Output the (x, y) coordinate of the center of the cell containing the given text.  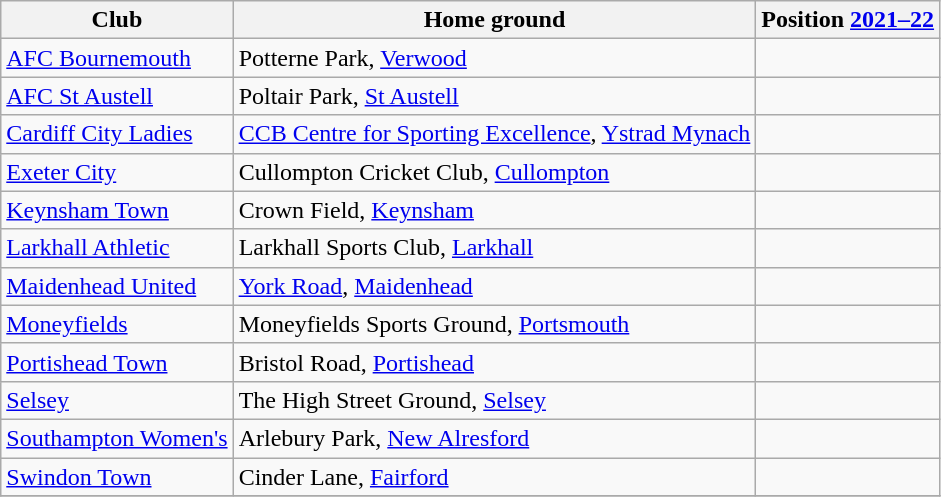
Larkhall Athletic (117, 248)
AFC St Austell (117, 96)
Cullompton Cricket Club, Cullompton (494, 172)
The High Street Ground, Selsey (494, 400)
Crown Field, Keynsham (494, 210)
Swindon Town (117, 477)
York Road, Maidenhead (494, 286)
Potterne Park, Verwood (494, 58)
Bristol Road, Portishead (494, 362)
Selsey (117, 400)
Larkhall Sports Club, Larkhall (494, 248)
Club (117, 20)
Maidenhead United (117, 286)
Keynsham Town (117, 210)
Southampton Women's (117, 438)
Position 2021–22 (848, 20)
Moneyfields (117, 324)
Cardiff City Ladies (117, 134)
CCB Centre for Sporting Excellence, Ystrad Mynach (494, 134)
Home ground (494, 20)
Arlebury Park, New Alresford (494, 438)
AFC Bournemouth (117, 58)
Moneyfields Sports Ground, Portsmouth (494, 324)
Poltair Park, St Austell (494, 96)
Exeter City (117, 172)
Portishead Town (117, 362)
Cinder Lane, Fairford (494, 477)
